From the cell containing the given text, extract its center point as (x, y) coordinate. 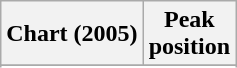
Chart (2005) (72, 34)
Peakposition (189, 34)
